Pinpoint the cell where the given text exists, returning its [X, Y] midpoint coordinate. 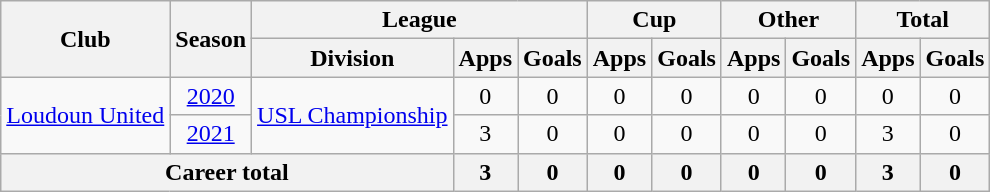
Season [211, 39]
Cup [654, 20]
Club [86, 39]
Career total [227, 172]
Total [923, 20]
2021 [211, 134]
League [420, 20]
Loudoun United [86, 115]
2020 [211, 96]
Division [353, 58]
Other [788, 20]
USL Championship [353, 115]
